For the text-containing cell, return its midpoint in [X, Y] coordinate format. 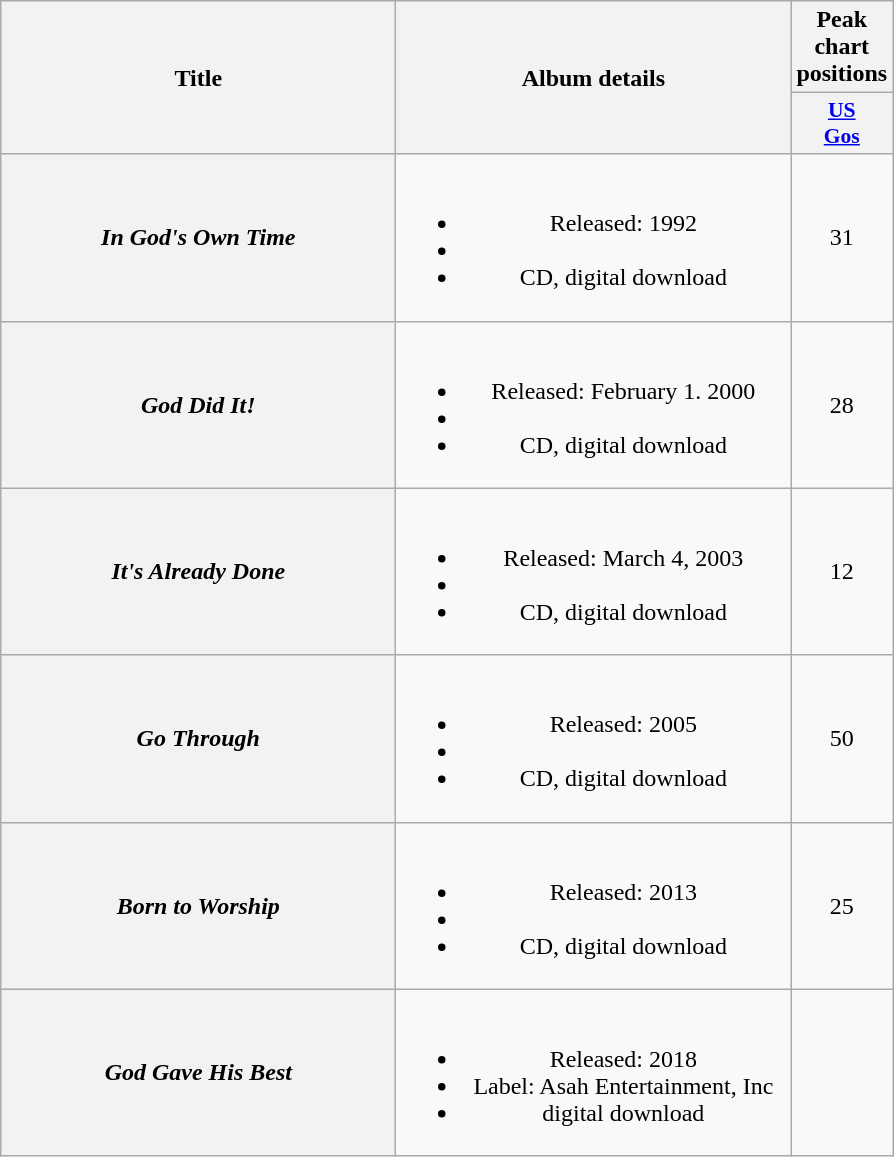
25 [842, 906]
Released: February 1. 2000CD, digital download [594, 404]
28 [842, 404]
God Did It! [198, 404]
Album details [594, 78]
USGos [842, 124]
50 [842, 738]
Go Through [198, 738]
12 [842, 572]
Released: 2018Label: Asah Entertainment, Incdigital download [594, 1072]
It's Already Done [198, 572]
Released: March 4, 2003CD, digital download [594, 572]
31 [842, 238]
Peak chart positions [842, 47]
Released: 1992CD, digital download [594, 238]
Released: 2005CD, digital download [594, 738]
Title [198, 78]
In God's Own Time [198, 238]
Released: 2013CD, digital download [594, 906]
God Gave His Best [198, 1072]
Born to Worship [198, 906]
